Determine the [x, y] coordinate at the center of the cell enclosing the given text.  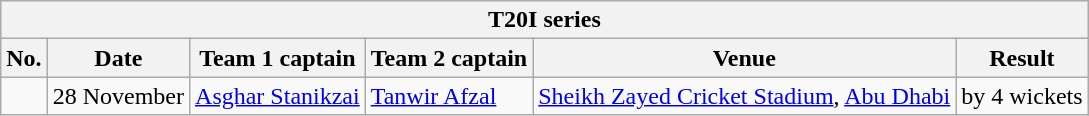
No. [24, 58]
Tanwir Afzal [449, 96]
28 November [118, 96]
Team 1 captain [278, 58]
Result [1022, 58]
T20I series [544, 20]
by 4 wickets [1022, 96]
Date [118, 58]
Venue [744, 58]
Team 2 captain [449, 58]
Asghar Stanikzai [278, 96]
Sheikh Zayed Cricket Stadium, Abu Dhabi [744, 96]
